Scan for the cell matching the given text and deliver its (x, y) coordinate at center. 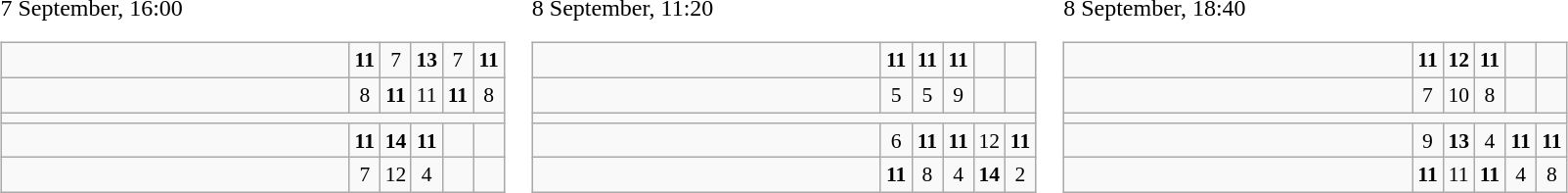
2 (1020, 175)
6 (896, 140)
10 (1458, 95)
